Find where the given text appears and provide that cell's center as (x, y) coordinate. 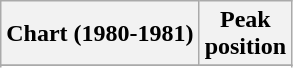
Chart (1980-1981) (100, 34)
Peakposition (245, 34)
